Pinpoint the cell where the given text exists, returning its (x, y) midpoint coordinate. 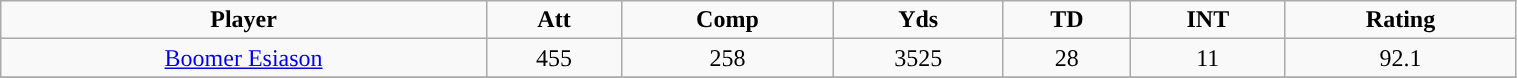
TD (1067, 20)
INT (1208, 20)
Yds (918, 20)
Comp (728, 20)
3525 (918, 58)
11 (1208, 58)
455 (554, 58)
28 (1067, 58)
258 (728, 58)
92.1 (1400, 58)
Rating (1400, 20)
Player (244, 20)
Boomer Esiason (244, 58)
Att (554, 20)
